For the text-containing cell, return its midpoint in [X, Y] coordinate format. 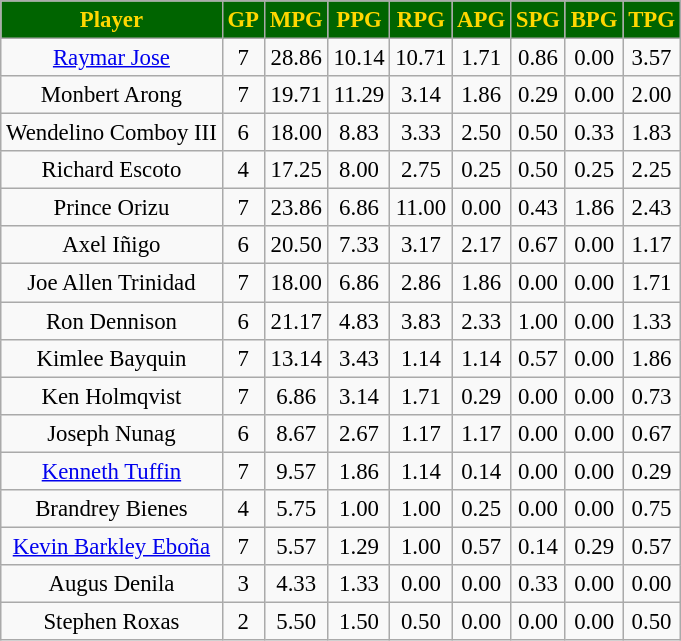
11.00 [421, 208]
Kimlee Bayquin [112, 358]
Wendelino Comboy III [112, 133]
MPG [296, 20]
APG [482, 20]
Ken Holmqvist [112, 396]
0.73 [652, 396]
Joe Allen Trinidad [112, 283]
3.57 [652, 58]
10.71 [421, 58]
2.67 [359, 433]
5.50 [296, 621]
19.71 [296, 95]
9.57 [296, 471]
20.50 [296, 245]
2.17 [482, 245]
8.83 [359, 133]
8.67 [296, 433]
2.75 [421, 170]
3.33 [421, 133]
RPG [421, 20]
Kevin Barkley Eboña [112, 546]
Kenneth Tuffin [112, 471]
1.29 [359, 546]
5.75 [296, 509]
1.50 [359, 621]
17.25 [296, 170]
Joseph Nunag [112, 433]
7.33 [359, 245]
Brandrey Bienes [112, 509]
2.33 [482, 321]
4.33 [296, 584]
8.00 [359, 170]
Prince Orizu [112, 208]
2.86 [421, 283]
10.14 [359, 58]
3 [243, 584]
2.25 [652, 170]
Axel Iñigo [112, 245]
2 [243, 621]
0.75 [652, 509]
Ron Dennison [112, 321]
SPG [538, 20]
GP [243, 20]
TPG [652, 20]
21.17 [296, 321]
Monbert Arong [112, 95]
Richard Escoto [112, 170]
BPG [594, 20]
PPG [359, 20]
2.43 [652, 208]
1.83 [652, 133]
3.83 [421, 321]
13.14 [296, 358]
2.50 [482, 133]
Player [112, 20]
Augus Denila [112, 584]
23.86 [296, 208]
0.43 [538, 208]
3.17 [421, 245]
28.86 [296, 58]
2.00 [652, 95]
3.43 [359, 358]
Raymar Jose [112, 58]
4.83 [359, 321]
Stephen Roxas [112, 621]
11.29 [359, 95]
5.57 [296, 546]
0.86 [538, 58]
